Return (X, Y) of the center of cell containing provided text 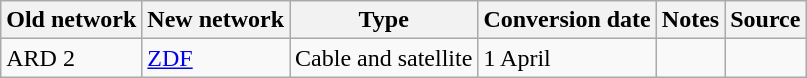
Cable and satellite (384, 58)
ZDF (216, 58)
ARD 2 (72, 58)
1 April (567, 58)
Conversion date (567, 20)
Notes (690, 20)
New network (216, 20)
Old network (72, 20)
Source (766, 20)
Type (384, 20)
